From the cell containing the given text, extract its center point as (X, Y) coordinate. 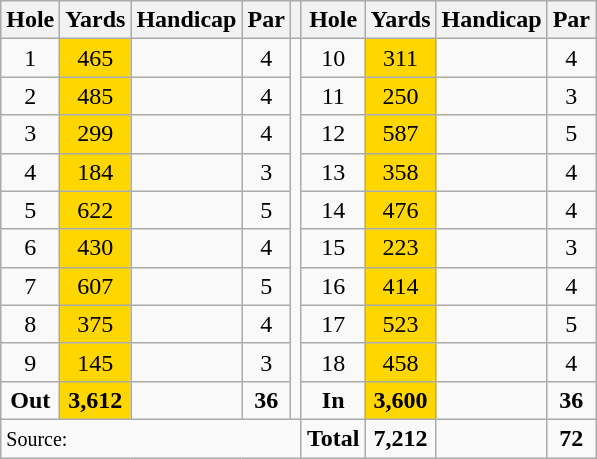
607 (96, 286)
13 (333, 172)
485 (96, 96)
145 (96, 362)
476 (400, 210)
72 (571, 438)
8 (30, 324)
358 (400, 172)
11 (333, 96)
458 (400, 362)
14 (333, 210)
10 (333, 58)
223 (400, 248)
311 (400, 58)
6 (30, 248)
299 (96, 134)
16 (333, 286)
Out (30, 400)
3,612 (96, 400)
9 (30, 362)
3,600 (400, 400)
414 (400, 286)
465 (96, 58)
587 (400, 134)
In (333, 400)
184 (96, 172)
17 (333, 324)
2 (30, 96)
430 (96, 248)
622 (96, 210)
7,212 (400, 438)
523 (400, 324)
Total (333, 438)
18 (333, 362)
375 (96, 324)
1 (30, 58)
Source: (152, 438)
12 (333, 134)
250 (400, 96)
15 (333, 248)
7 (30, 286)
